Locate the cell with the specified text and output its [X, Y] center coordinate. 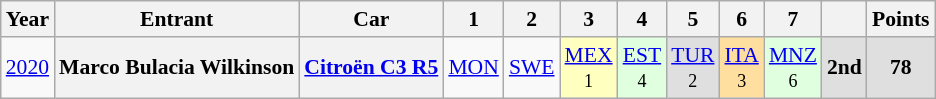
Citroën C3 R5 [371, 68]
ITA3 [741, 68]
2 [532, 19]
78 [901, 68]
TUR2 [692, 68]
MNZ6 [793, 68]
6 [741, 19]
1 [474, 19]
3 [589, 19]
7 [793, 19]
Entrant [176, 19]
Marco Bulacia Wilkinson [176, 68]
EST4 [642, 68]
MON [474, 68]
SWE [532, 68]
4 [642, 19]
Points [901, 19]
Year [28, 19]
2nd [844, 68]
2020 [28, 68]
5 [692, 19]
MEX1 [589, 68]
Car [371, 19]
